Scan for the cell matching the given text and deliver its (x, y) coordinate at center. 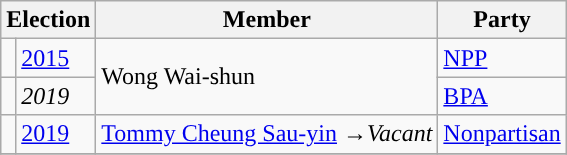
NPP (502, 58)
Party (502, 20)
2015 (56, 58)
Election (48, 20)
Wong Wai-shun (267, 77)
Member (267, 20)
Tommy Cheung Sau-yin →Vacant (267, 134)
BPA (502, 96)
Nonpartisan (502, 134)
